Find where the given text appears and provide that cell's center as (x, y) coordinate. 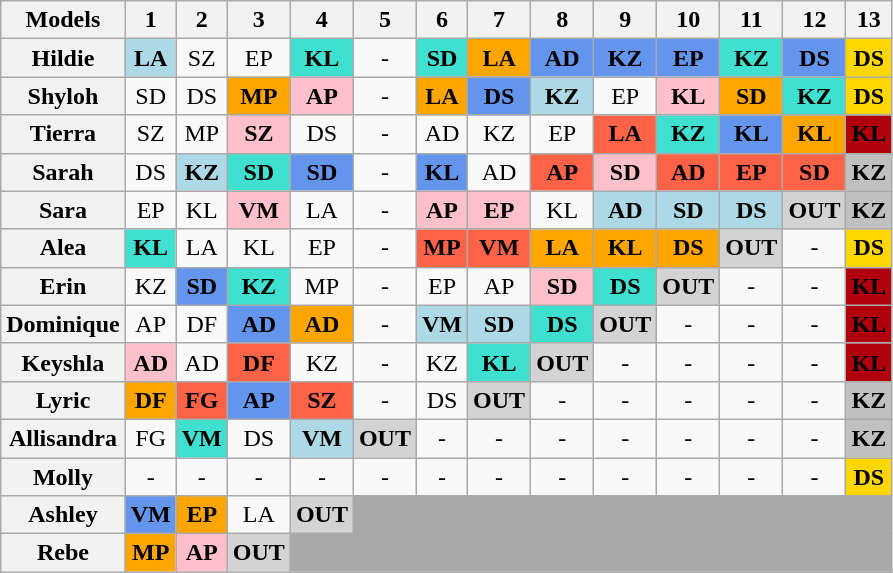
6 (442, 20)
Sara (63, 210)
Rebe (63, 553)
Models (63, 20)
7 (500, 20)
12 (814, 20)
Molly (63, 477)
13 (869, 20)
3 (258, 20)
Tierra (63, 134)
Ashley (63, 515)
Lyric (63, 400)
Dominique (63, 324)
Sarah (63, 172)
2 (202, 20)
4 (322, 20)
Allisandra (63, 438)
8 (562, 20)
1 (150, 20)
Alea (63, 248)
Hildie (63, 58)
10 (688, 20)
Erin (63, 286)
Keyshla (63, 362)
9 (626, 20)
Shyloh (63, 96)
11 (752, 20)
5 (384, 20)
